Extract the (X, Y) coordinate from the center of the cell holding the provided text.  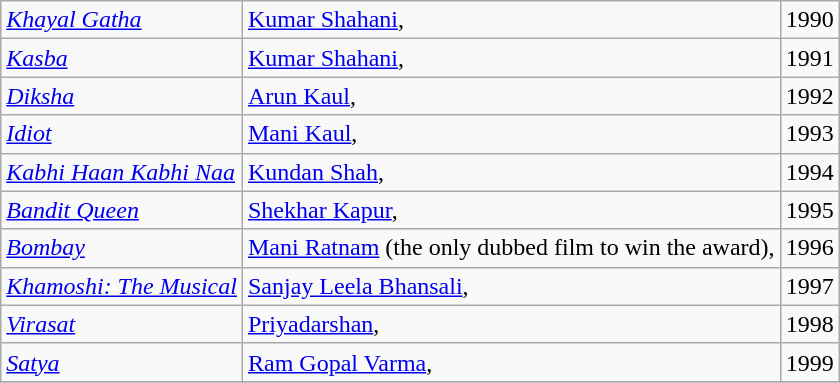
1994 (810, 172)
Idiot (122, 134)
Virasat (122, 324)
Priyadarshan, (511, 324)
1992 (810, 96)
Ram Gopal Varma, (511, 362)
Diksha (122, 96)
Arun Kaul, (511, 96)
Kundan Shah, (511, 172)
1995 (810, 210)
1991 (810, 58)
1999 (810, 362)
1996 (810, 248)
Mani Ratnam (the only dubbed film to win the award), (511, 248)
1998 (810, 324)
Satya (122, 362)
Sanjay Leela Bhansali, (511, 286)
Khamoshi: The Musical (122, 286)
1990 (810, 20)
Mani Kaul, (511, 134)
Kabhi Haan Kabhi Naa (122, 172)
1997 (810, 286)
Shekhar Kapur, (511, 210)
Bandit Queen (122, 210)
1993 (810, 134)
Khayal Gatha (122, 20)
Bombay (122, 248)
Kasba (122, 58)
